Determine the (X, Y) coordinate at the center of the cell enclosing the given text.  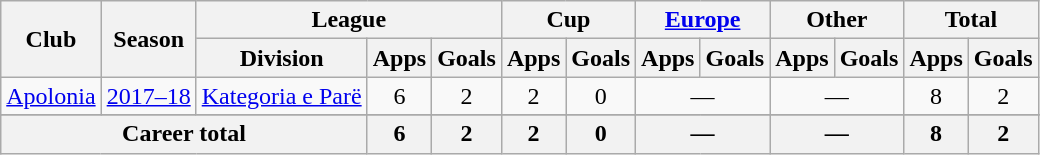
Europe (703, 20)
Season (148, 39)
League (348, 20)
Kategoria e Parë (282, 96)
Club (51, 39)
Apolonia (51, 96)
2017–18 (148, 96)
Total (971, 20)
Division (282, 58)
Other (837, 20)
Cup (568, 20)
Career total (184, 134)
